Determine the [X, Y] coordinate at the center of the cell enclosing the given text.  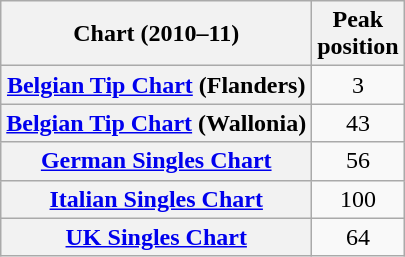
3 [358, 85]
Belgian Tip Chart (Wallonia) [156, 123]
56 [358, 161]
Chart (2010–11) [156, 34]
Italian Singles Chart [156, 199]
43 [358, 123]
Peakposition [358, 34]
Belgian Tip Chart (Flanders) [156, 85]
German Singles Chart [156, 161]
100 [358, 199]
UK Singles Chart [156, 237]
64 [358, 237]
